Pinpoint the cell where the given text exists, returning its (X, Y) midpoint coordinate. 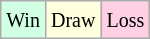
Draw (72, 20)
Win (24, 20)
Loss (126, 20)
